Scan for the cell matching the given text and deliver its (x, y) coordinate at center. 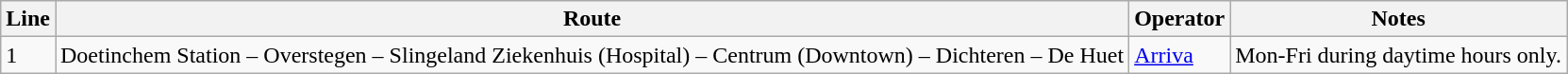
Doetinchem Station – Overstegen – Slingeland Ziekenhuis (Hospital) – Centrum (Downtown) – Dichteren – De Huet (592, 55)
Arriva (1179, 55)
Mon-Fri during daytime hours only. (1398, 55)
Route (592, 19)
Notes (1398, 19)
1 (28, 55)
Line (28, 19)
Operator (1179, 19)
